Extract the [X, Y] coordinate from the center of the cell holding the provided text.  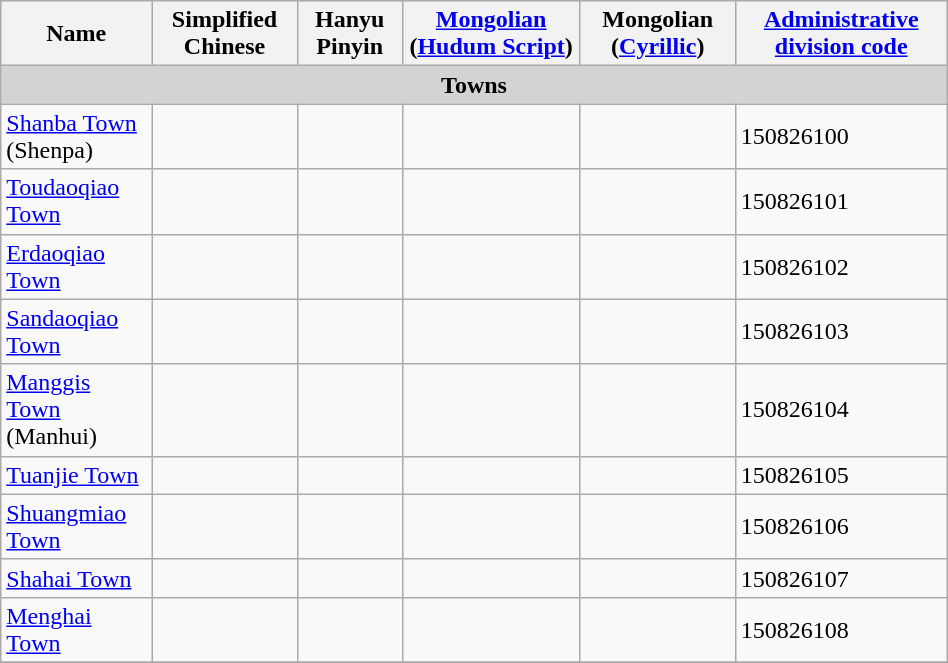
Manggis Town(Manhui) [76, 410]
150826108 [841, 630]
Menghai Town [76, 630]
Shanba Town(Shenpa) [76, 136]
150826102 [841, 266]
150826107 [841, 578]
Hanyu Pinyin [350, 34]
Name [76, 34]
150826106 [841, 526]
150826105 [841, 475]
Tuanjie Town [76, 475]
Mongolian (Cyrillic) [658, 34]
150826104 [841, 410]
Mongolian (Hudum Script) [491, 34]
Towns [474, 85]
150826100 [841, 136]
Erdaoqiao Town [76, 266]
Shuangmiao Town [76, 526]
Shahai Town [76, 578]
Administrative division code [841, 34]
Simplified Chinese [225, 34]
Toudaoqiao Town [76, 202]
150826101 [841, 202]
Sandaoqiao Town [76, 332]
150826103 [841, 332]
